Extract the (X, Y) coordinate from the center of the cell holding the provided text.  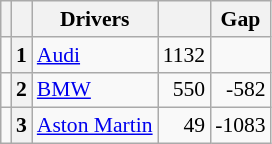
Audi (95, 55)
2 (22, 90)
BMW (95, 90)
1 (22, 55)
550 (184, 90)
-1083 (240, 126)
-582 (240, 90)
3 (22, 126)
Drivers (95, 19)
1132 (184, 55)
49 (184, 126)
Aston Martin (95, 126)
Gap (240, 19)
